Detect which cell encompasses the target text, then output its (x, y) center coordinate. 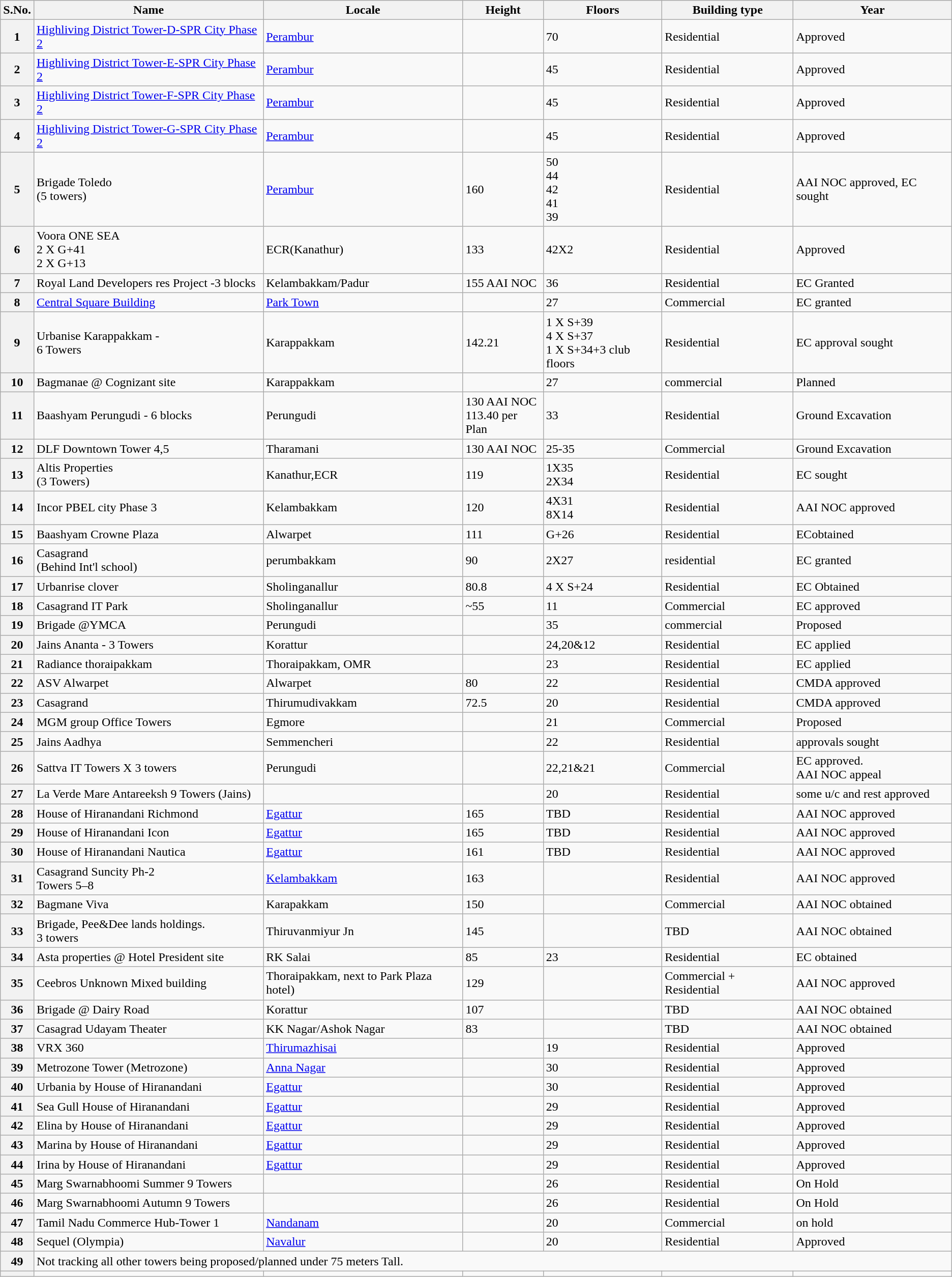
ECobtained (873, 534)
VRX 360 (148, 1048)
Anna Nagar (363, 1067)
some u/c and rest approved (873, 794)
Baashyam Perungudi - 6 blocks (148, 415)
2 (17, 69)
42X2 (602, 250)
Sequel (Olympia) (148, 1242)
163 (503, 878)
Casagrand Suncity Ph-2Towers 5–8 (148, 878)
EC approved (873, 606)
83 (503, 1029)
161 (503, 852)
13 (17, 475)
28 (17, 814)
Radiance thoraipakkam (148, 664)
39 (17, 1067)
107 (503, 1009)
Marina by House of Hiranandani (148, 1145)
Name (148, 10)
Kanathur,ECR (363, 475)
17 (17, 587)
85 (503, 957)
EC sought (873, 475)
AAI NOC approved, EC sought (873, 189)
3 (17, 103)
8 (17, 302)
Not tracking all other towers being proposed/planned under 75 meters Tall. (492, 1261)
46 (17, 1203)
25 (17, 741)
Elina by House of Hiranandani (148, 1125)
142.21 (503, 342)
16 (17, 561)
Tharamani (363, 448)
on hold (873, 1223)
Brigade @ Dairy Road (148, 1009)
Baashyam Crowne Plaza (148, 534)
Highliving District Tower-F-SPR City Phase 2 (148, 103)
1 (17, 37)
EC approved.AAI NOC appeal (873, 767)
Egmore (363, 722)
70 (602, 37)
1 X S+394 X S+371 X S+34+3 club floors (602, 342)
Ceebros Unknown Mixed building (148, 983)
24,20&12 (602, 645)
Highliving District Tower-D-SPR City Phase 2 (148, 37)
La Verde Mare Antareeksh 9 Towers (Jains) (148, 794)
approvals sought (873, 741)
Bagmanae @ Cognizant site (148, 382)
133 (503, 250)
10 (17, 382)
Brigade Toledo(5 towers) (148, 189)
MGM group Office Towers (148, 722)
12 (17, 448)
Planned (873, 382)
KK Nagar/Ashok Nagar (363, 1029)
Central Square Building (148, 302)
Brigade @YMCA (148, 625)
Kelambakkam/Padur (363, 283)
Thirumazhisai (363, 1048)
6 (17, 250)
5 (17, 189)
ASV Alwarpet (148, 683)
Metrozone Tower (Metrozone) (148, 1067)
House of Hiranandani Nautica (148, 852)
24 (17, 722)
Marg Swarnabhoomi Summer 9 Towers (148, 1184)
Navalur (363, 1242)
130 AAI NOC (503, 448)
Bagmane Viva (148, 905)
House of Hiranandani Richmond (148, 814)
9 (17, 342)
Jains Aadhya (148, 741)
Urbanise Karappakkam -6 Towers (148, 342)
Thiruvanmiyur Jn (363, 931)
Voora ONE SEA2 X G+412 X G+13 (148, 250)
Casagrad Udayam Theater (148, 1029)
129 (503, 983)
32 (17, 905)
Thirumudivakkam (363, 703)
130 AAI NOC113.40 per Plan (503, 415)
49 (17, 1261)
~55 (503, 606)
5044424139 (602, 189)
48 (17, 1242)
Locale (363, 10)
Year (873, 10)
7 (17, 283)
155 AAI NOC (503, 283)
31 (17, 878)
145 (503, 931)
4 X S+24 (602, 587)
Thoraipakkam, OMR (363, 664)
G+26 (602, 534)
90 (503, 561)
Sea Gull House of Hiranandani (148, 1106)
72.5 (503, 703)
EC Obtained (873, 587)
Karapakkam (363, 905)
18 (17, 606)
ECR(Kanathur) (363, 250)
EC Granted (873, 283)
Casagrand IT Park (148, 606)
119 (503, 475)
44 (17, 1165)
Nandanam (363, 1223)
1X352X34 (602, 475)
EC approval sought (873, 342)
EC obtained (873, 957)
Highliving District Tower-E-SPR City Phase 2 (148, 69)
15 (17, 534)
Marg Swarnabhoomi Autumn 9 Towers (148, 1203)
160 (503, 189)
4 (17, 135)
42 (17, 1125)
40 (17, 1087)
120 (503, 508)
Incor PBEL city Phase 3 (148, 508)
Thoraipakkam, next to Park Plaza hotel) (363, 983)
residential (728, 561)
41 (17, 1106)
2X27 (602, 561)
47 (17, 1223)
House of Hiranandani Icon (148, 833)
111 (503, 534)
Casagrand(Behind Int'l school) (148, 561)
37 (17, 1029)
Semmencheri (363, 741)
150 (503, 905)
Altis Properties(3 Towers) (148, 475)
Brigade, Pee&Dee lands holdings.3 towers (148, 931)
Building type (728, 10)
38 (17, 1048)
RK Salai (363, 957)
25-35 (602, 448)
Height (503, 10)
Urbania by House of Hiranandani (148, 1087)
Floors (602, 10)
Jains Ananta - 3 Towers (148, 645)
DLF Downtown Tower 4,5 (148, 448)
Urbanrise clover (148, 587)
34 (17, 957)
Park Town (363, 302)
Tamil Nadu Commerce Hub-Tower 1 (148, 1223)
perumbakkam (363, 561)
Irina by House of Hiranandani (148, 1165)
22,21&21 (602, 767)
Asta properties @ Hotel President site (148, 957)
4X318X14 (602, 508)
Royal Land Developers res Project -3 blocks (148, 283)
80.8 (503, 587)
43 (17, 1145)
Casagrand (148, 703)
Sattva IT Towers X 3 towers (148, 767)
S.No. (17, 10)
80 (503, 683)
Highliving District Tower-G-SPR City Phase 2 (148, 135)
Commercial + Residential (728, 983)
14 (17, 508)
